Identify which cell holds the provided text, then report its [x, y] central coordinate. 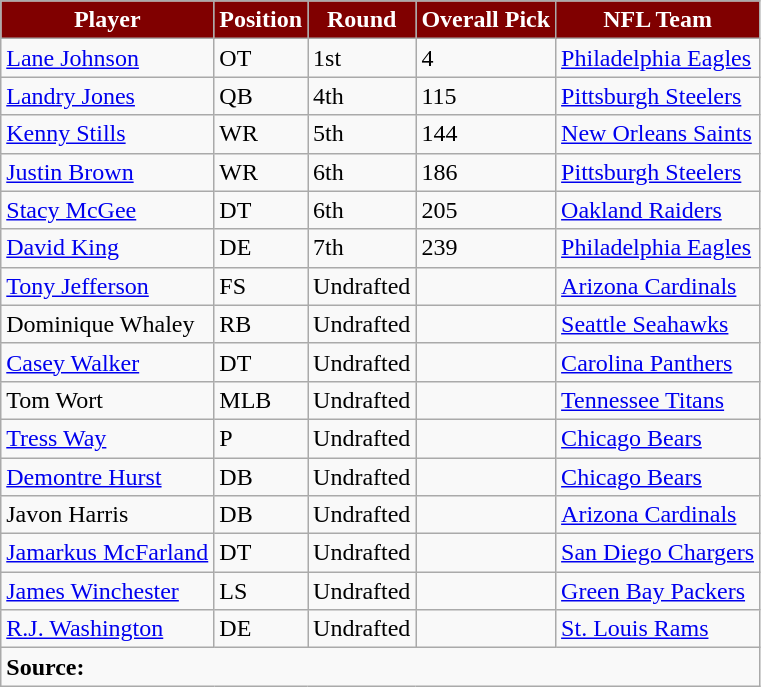
Landry Jones [108, 96]
Demontre Hurst [108, 477]
Player [108, 20]
Tress Way [108, 438]
Kenny Stills [108, 134]
Green Bay Packers [658, 591]
OT [261, 58]
Source: [380, 667]
239 [486, 248]
Tennessee Titans [658, 400]
5th [362, 134]
Dominique Whaley [108, 324]
Javon Harris [108, 515]
RB [261, 324]
FS [261, 286]
115 [486, 96]
MLB [261, 400]
1st [362, 58]
Round [362, 20]
Stacy McGee [108, 210]
P [261, 438]
Overall Pick [486, 20]
186 [486, 172]
Jamarkus McFarland [108, 553]
LS [261, 591]
St. Louis Rams [658, 629]
Oakland Raiders [658, 210]
Tom Wort [108, 400]
4th [362, 96]
Carolina Panthers [658, 362]
205 [486, 210]
New Orleans Saints [658, 134]
NFL Team [658, 20]
4 [486, 58]
Lane Johnson [108, 58]
James Winchester [108, 591]
R.J. Washington [108, 629]
144 [486, 134]
Seattle Seahawks [658, 324]
David King [108, 248]
7th [362, 248]
QB [261, 96]
Casey Walker [108, 362]
Justin Brown [108, 172]
Tony Jefferson [108, 286]
Position [261, 20]
San Diego Chargers [658, 553]
